Capture the cell that displays the provided text and extract its [x, y] central coordinate. 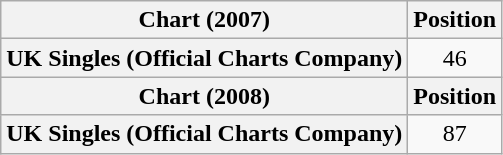
Chart (2008) [204, 96]
46 [455, 58]
Chart (2007) [204, 20]
87 [455, 134]
